Scan for the cell matching the given text and deliver its (X, Y) coordinate at center. 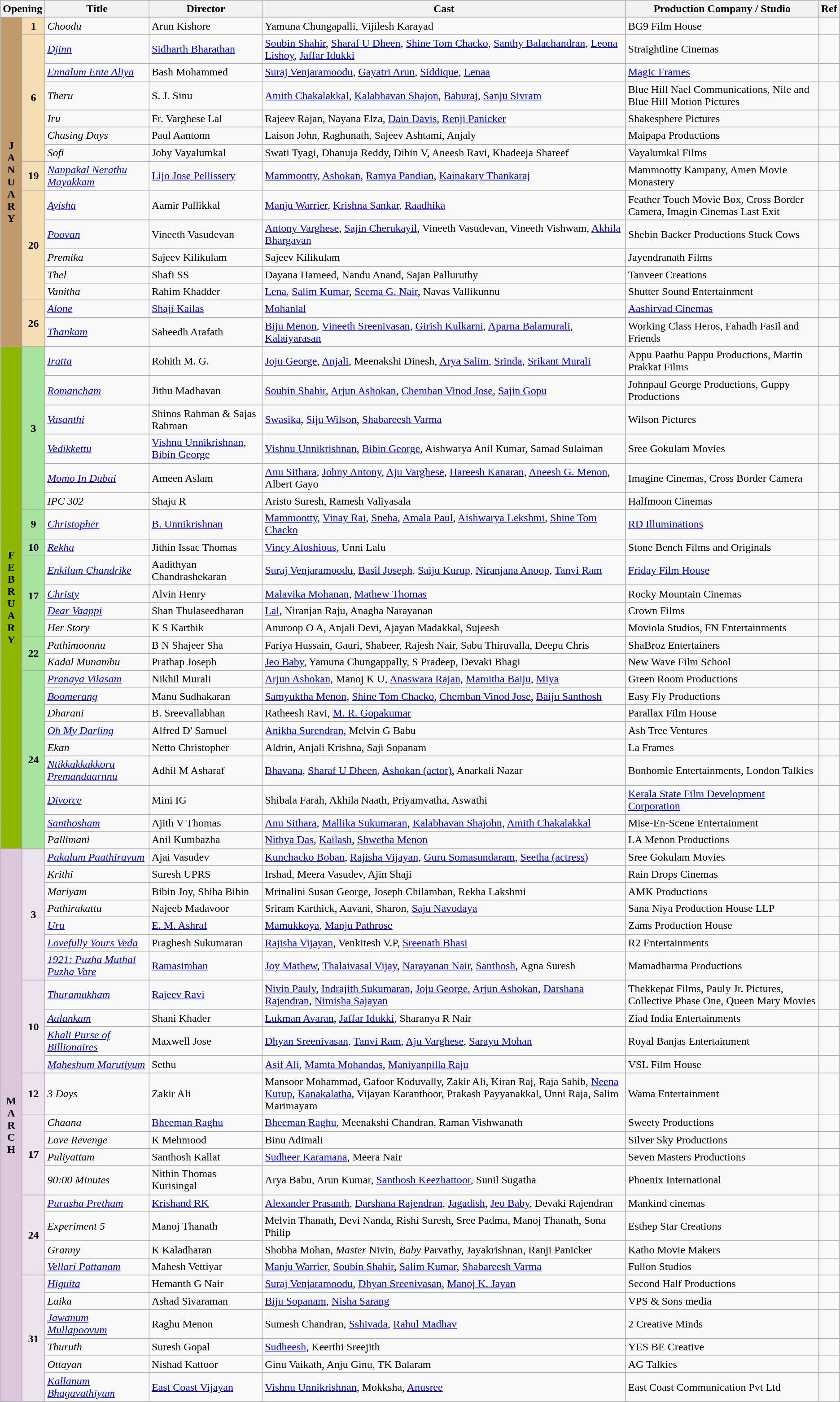
Maxwell Jose (206, 1042)
Shibala Farah, Akhila Naath, Priyamvatha, Aswathi (444, 800)
Suraj Venjaramoodu, Basil Joseph, Saiju Kurup, Niranjana Anoop, Tanvi Ram (444, 570)
Arun Kishore (206, 26)
Adhil M Asharaf (206, 770)
AG Talkies (722, 1364)
Aalankam (97, 1018)
Vellari Pattanam (97, 1266)
Ennalum Ente Aliya (97, 72)
Rekha (97, 547)
Shebin Backer Productions Stuck Cows (722, 234)
Premika (97, 257)
Nithya Das, Kailash, Shwetha Menon (444, 840)
Aldrin, Anjali Krishna, Saji Sopanam (444, 747)
Alexander Prasanth, Darshana Rajendran, Jagadish, Jeo Baby, Devaki Rajendran (444, 1203)
Binu Adimali (444, 1140)
Thel (97, 274)
Romancham (97, 391)
Joju George, Anjali, Meenakshi Dinesh, Arya Salim, Srinda, Srikant Murali (444, 361)
Aristo Suresh, Ramesh Valiyasala (444, 501)
Nikhil Murali (206, 679)
Saheedh Arafath (206, 332)
Sriram Karthick, Aavani, Sharon, Saju Navodaya (444, 908)
Amith Chakalakkal, Kalabhavan Shajon, Baburaj, Sanju Sivram (444, 95)
Khali Purse of Billionaires (97, 1042)
Katho Movie Makers (722, 1249)
Zakir Ali (206, 1094)
Maipapa Productions (722, 136)
VPS & Sons media (722, 1301)
Bonhomie Entertainments, London Talkies (722, 770)
New Wave Film School (722, 662)
Granny (97, 1249)
Nanpakal Nerathu Mayakkam (97, 176)
Manu Sudhakaran (206, 696)
3 Days (97, 1094)
9 (33, 524)
Manju Warrier, Krishna Sankar, Raadhika (444, 205)
Moviola Studios, FN Entertainments (722, 628)
Suresh UPRS (206, 874)
Jawanum Mullapoovum (97, 1324)
Bibin Joy, Shiha Bibin (206, 891)
Biju Menon, Vineeth Sreenivasan, Girish Kulkarni, Aparna Balamurali, Kalaiyarasan (444, 332)
Mamukkoya, Manju Pathrose (444, 925)
Mahesh Vettiyar (206, 1266)
Najeeb Madavoor (206, 908)
B N Shajeer Sha (206, 645)
Lena, Salim Kumar, Seema G. Nair, Navas Vallikunnu (444, 292)
Bhavana, Sharaf U Dheen, Ashokan (actor), Anarkali Nazar (444, 770)
Bheeman Raghu, Meenakshi Chandran, Raman Vishwanath (444, 1123)
Ref (829, 9)
Shinos Rahman & Sajas Rahman (206, 419)
Irshad, Meera Vasudev, Ajin Shaji (444, 874)
Lijo Jose Pellissery (206, 176)
K Kaladharan (206, 1249)
Production Company / Studio (722, 9)
Mini IG (206, 800)
Straightline Cinemas (722, 49)
Paul Aantonn (206, 136)
Manoj Thanath (206, 1226)
Swasika, Siju Wilson, Shabareesh Varma (444, 419)
Halfmoon Cinemas (722, 501)
Sethu (206, 1064)
Samyuktha Menon, Shine Tom Chacko, Chemban Vinod Jose, Baiju Santhosh (444, 696)
Shaju R (206, 501)
22 (33, 654)
Iru (97, 119)
Vasanthi (97, 419)
Jithu Madhavan (206, 391)
Pathimoonnu (97, 645)
Rajeev Ravi (206, 995)
Cast (444, 9)
Oh My Darling (97, 730)
MARCH (12, 1125)
Ashad Sivaraman (206, 1301)
Dayana Hameed, Nandu Anand, Sajan Palluruthy (444, 274)
Ginu Vaikath, Anju Ginu, TK Balaram (444, 1364)
1 (33, 26)
Bash Mohammed (206, 72)
Shaji Kailas (206, 309)
Enkilum Chandrike (97, 570)
Antony Varghese, Sajin Cherukayil, Vineeth Vasudevan, Vineeth Vishwam, Akhila Bhargavan (444, 234)
Biju Sopanam, Nisha Sarang (444, 1301)
Poovan (97, 234)
Ramasimhan (206, 966)
6 (33, 98)
AMK Productions (722, 891)
Dharani (97, 713)
Nivin Pauly, Indrajith Sukumaran, Joju George, Arjun Ashokan, Darshana Rajendran, Nimisha Sajayan (444, 995)
20 (33, 245)
90:00 Minutes (97, 1180)
Swati Tyagi, Dhanuja Reddy, Dibin V, Aneesh Ravi, Khadeeja Shareef (444, 153)
Sofi (97, 153)
Director (206, 9)
Uru (97, 925)
Manju Warrier, Soubin Shahir, Salim Kumar, Shabareesh Varma (444, 1266)
Vincy Aloshious, Unni Lalu (444, 547)
Aamir Pallikkal (206, 205)
Lovefully Yours Veda (97, 942)
Rocky Mountain Cinemas (722, 593)
Krishand RK (206, 1203)
Santhosham (97, 823)
Rajisha Vijayan, Venkitesh V.P, Sreenath Bhasi (444, 942)
Vishnu Unnikrishnan, Bibin George, Aishwarya Anil Kumar, Samad Sulaiman (444, 449)
Mrinalini Susan George, Joseph Chilamban, Rekha Lakshmi (444, 891)
Hemanth G Nair (206, 1283)
YES BE Creative (722, 1347)
Sidharth Bharathan (206, 49)
Anil Kumbazha (206, 840)
Anu Sithara, Mallika Sukumaran, Kalabhavan Shajohn, Amith Chakalakkal (444, 823)
Shafi SS (206, 274)
Kadal Munambu (97, 662)
Working Class Heros, Fahadh Fasil and Friends (722, 332)
Shakesphere Pictures (722, 119)
26 (33, 323)
Pallimani (97, 840)
19 (33, 176)
Anikha Surendran, Melvin G Babu (444, 730)
Thekkepat Films, Pauly Jr. Pictures, Collective Phase One, Queen Mary Movies (722, 995)
Easy Fly Productions (722, 696)
Vishnu Unnikrishnan, Bibin George (206, 449)
Parallax Film House (722, 713)
Experiment 5 (97, 1226)
Boomerang (97, 696)
Aashirvad Cinemas (722, 309)
Alfred D' Samuel (206, 730)
Thuramukham (97, 995)
Jeo Baby, Yamuna Chungappally, S Pradeep, Devaki Bhagi (444, 662)
Ameen Aslam (206, 478)
Green Room Productions (722, 679)
E. M. Ashraf (206, 925)
East Coast Vijayan (206, 1387)
RD Illuminations (722, 524)
Ratheesh Ravi, M. R. Gopakumar (444, 713)
IPC 302 (97, 501)
Theru (97, 95)
Zams Production House (722, 925)
BG9 Film House (722, 26)
Aadithyan Chandrashekaran (206, 570)
K S Karthik (206, 628)
Choodu (97, 26)
Sumesh Chandran, Sshivada, Rahul Madhav (444, 1324)
Royal Banjas Entertainment (722, 1042)
Praghesh Sukumaran (206, 942)
East Coast Communication Pvt Ltd (722, 1387)
Ntikkakkakkoru Premandaarnnu (97, 770)
Malavika Mohanan, Mathew Thomas (444, 593)
Kallanum Bhagavathiyum (97, 1387)
Joy Mathew, Thalaivasal Vijay, Narayanan Nair, Santhosh, Agna Suresh (444, 966)
Santhosh Kallat (206, 1157)
Lukman Avaran, Jaffar Idukki, Sharanya R Nair (444, 1018)
Imagine Cinemas, Cross Border Camera (722, 478)
VSL Film House (722, 1064)
Chaana (97, 1123)
Shan Thulaseedharan (206, 611)
Laison John, Raghunath, Sajeev Ashtami, Anjaly (444, 136)
Joby Vayalumkal (206, 153)
Nithin Thomas Kurisingal (206, 1180)
Wilson Pictures (722, 419)
Netto Christopher (206, 747)
Vineeth Vasudevan (206, 234)
Her Story (97, 628)
Melvin Thanath, Devi Nanda, Rishi Suresh, Sree Padma, Manoj Thanath, Sona Philip (444, 1226)
Anuroop O A, Anjali Devi, Ajayan Madakkal, Sujeesh (444, 628)
Higuita (97, 1283)
ShaBroz Entertainers (722, 645)
Ottayan (97, 1364)
Appu Paathu Pappu Productions, Martin Prakkat Films (722, 361)
Thankam (97, 332)
Maheshum Marutiyum (97, 1064)
Chasing Days (97, 136)
Ekan (97, 747)
Soubin Shahir, Arjun Ashokan, Chemban Vinod Jose, Sajin Gopu (444, 391)
12 (33, 1094)
Divorce (97, 800)
Feather Touch Movie Box, Cross Border Camera, Imagin Cinemas Last Exit (722, 205)
31 (33, 1338)
Johnpaul George Productions, Guppy Productions (722, 391)
Vishnu Unnikrishnan, Mokksha, Anusree (444, 1387)
Esthep Star Creations (722, 1226)
Yamuna Chungapalli, Vijilesh Karayad (444, 26)
Soubin Shahir, Sharaf U Dheen, Shine Tom Chacko, Santhy Balachandran, Leona Lishoy, Jaffar Idukki (444, 49)
Christy (97, 593)
Title (97, 9)
Suresh Gopal (206, 1347)
Anu Sithara, Johny Antony, Aju Varghese, Hareesh Kanaran, Aneesh G. Menon, Albert Gayo (444, 478)
Nishad Kattoor (206, 1364)
Bheeman Raghu (206, 1123)
Tanveer Creations (722, 274)
Magic Frames (722, 72)
Kunchacko Boban, Rajisha Vijayan, Guru Somasundaram, Seetha (actress) (444, 857)
Ziad India Entertainments (722, 1018)
Second Half Productions (722, 1283)
Shutter Sound Entertainment (722, 292)
Mohanlal (444, 309)
Vedikkettu (97, 449)
Raghu Menon (206, 1324)
Wama Entertainment (722, 1094)
Prathap Joseph (206, 662)
Jayendranath Films (722, 257)
Alvin Henry (206, 593)
Silver Sky Productions (722, 1140)
Alone (97, 309)
Opening (22, 9)
Djinn (97, 49)
Ajith V Thomas (206, 823)
Shobha Mohan, Master Nivin, Baby Parvathy, Jayakrishnan, Ranji Panicker (444, 1249)
Rajeev Rajan, Nayana Elza, Dain Davis, Renji Panicker (444, 119)
R2 Entertainments (722, 942)
Mise-En-Scene Entertainment (722, 823)
Stone Bench Films and Originals (722, 547)
2 Creative Minds (722, 1324)
Fr. Varghese Lal (206, 119)
Asif Ali, Mamta Mohandas, Maniyanpilla Raju (444, 1064)
Vanitha (97, 292)
Mammootty, Vinay Rai, Sneha, Amala Paul, Aishwarya Lekshmi, Shine Tom Chacko (444, 524)
Kerala State Film Development Corporation (722, 800)
K Mehmood (206, 1140)
Sudheesh, Keerthi Sreejith (444, 1347)
B. Unnikrishnan (206, 524)
B. Sreevallabhan (206, 713)
Sana Niya Production House LLP (722, 908)
Suraj Venjaramoodu, Dhyan Sreenivasan, Manoj K. Jayan (444, 1283)
Pakalum Paathiravum (97, 857)
Momo In Dubai (97, 478)
Rahim Khadder (206, 292)
Dear Vaappi (97, 611)
Arya Babu, Arun Kumar, Santhosh Keezhattoor, Sunil Sugatha (444, 1180)
Shani Khader (206, 1018)
Rain Drops Cinemas (722, 874)
Lal, Niranjan Raju, Anagha Narayanan (444, 611)
Seven Masters Productions (722, 1157)
Crown Films (722, 611)
Vayalumkal Films (722, 153)
Thuruth (97, 1347)
Fariya Hussain, Gauri, Shabeer, Rajesh Nair, Sabu Thiruvalla, Deepu Chris (444, 645)
Laika (97, 1301)
Pranaya Vilasam (97, 679)
Mamadharma Productions (722, 966)
Ayisha (97, 205)
Suraj Venjaramoodu, Gayatri Arun, Siddique, Lenaa (444, 72)
Mammootty Kampany, Amen Movie Monastery (722, 176)
FEBRUARY (12, 598)
Blue Hill Nael Communications, Nile and Blue Hill Motion Pictures (722, 95)
Christopher (97, 524)
Krithi (97, 874)
Rohith M. G. (206, 361)
Mankind cinemas (722, 1203)
Friday Film House (722, 570)
Love Revenge (97, 1140)
Purusha Pretham (97, 1203)
Ash Tree Ventures (722, 730)
JANUARY (12, 182)
Sweety Productions (722, 1123)
LA Menon Productions (722, 840)
1921: Puzha Muthal Puzha Vare (97, 966)
La Frames (722, 747)
Fullon Studios (722, 1266)
Pathirakattu (97, 908)
Jithin Issac Thomas (206, 547)
Arjun Ashokan, Manoj K U, Anaswara Rajan, Mamitha Baiju, Miya (444, 679)
Ajai Vasudev (206, 857)
Dhyan Sreenivasan, Tanvi Ram, Aju Varghese, Sarayu Mohan (444, 1042)
Sudheer Karamana, Meera Nair (444, 1157)
Mariyam (97, 891)
Puliyattam (97, 1157)
S. J. Sinu (206, 95)
Mammootty, Ashokan, Ramya Pandian, Kainakary Thankaraj (444, 176)
Phoenix International (722, 1180)
Iratta (97, 361)
